Scan for the cell matching the given text and deliver its (x, y) coordinate at center. 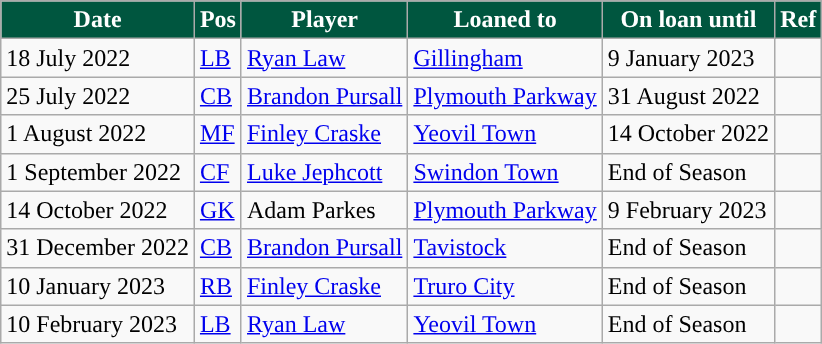
1 September 2022 (98, 172)
Luke Jephcott (324, 172)
Ref (798, 20)
18 July 2022 (98, 58)
RB (218, 286)
31 December 2022 (98, 248)
Swindon Town (505, 172)
9 January 2023 (688, 58)
On loan until (688, 20)
10 February 2023 (98, 324)
CF (218, 172)
Adam Parkes (324, 210)
Truro City (505, 286)
Date (98, 20)
MF (218, 134)
31 August 2022 (688, 96)
10 January 2023 (98, 286)
25 July 2022 (98, 96)
Tavistock (505, 248)
9 February 2023 (688, 210)
Player (324, 20)
GK (218, 210)
1 August 2022 (98, 134)
Gillingham (505, 58)
Loaned to (505, 20)
Pos (218, 20)
